Extract the [X, Y] coordinate from the center of the cell holding the provided text.  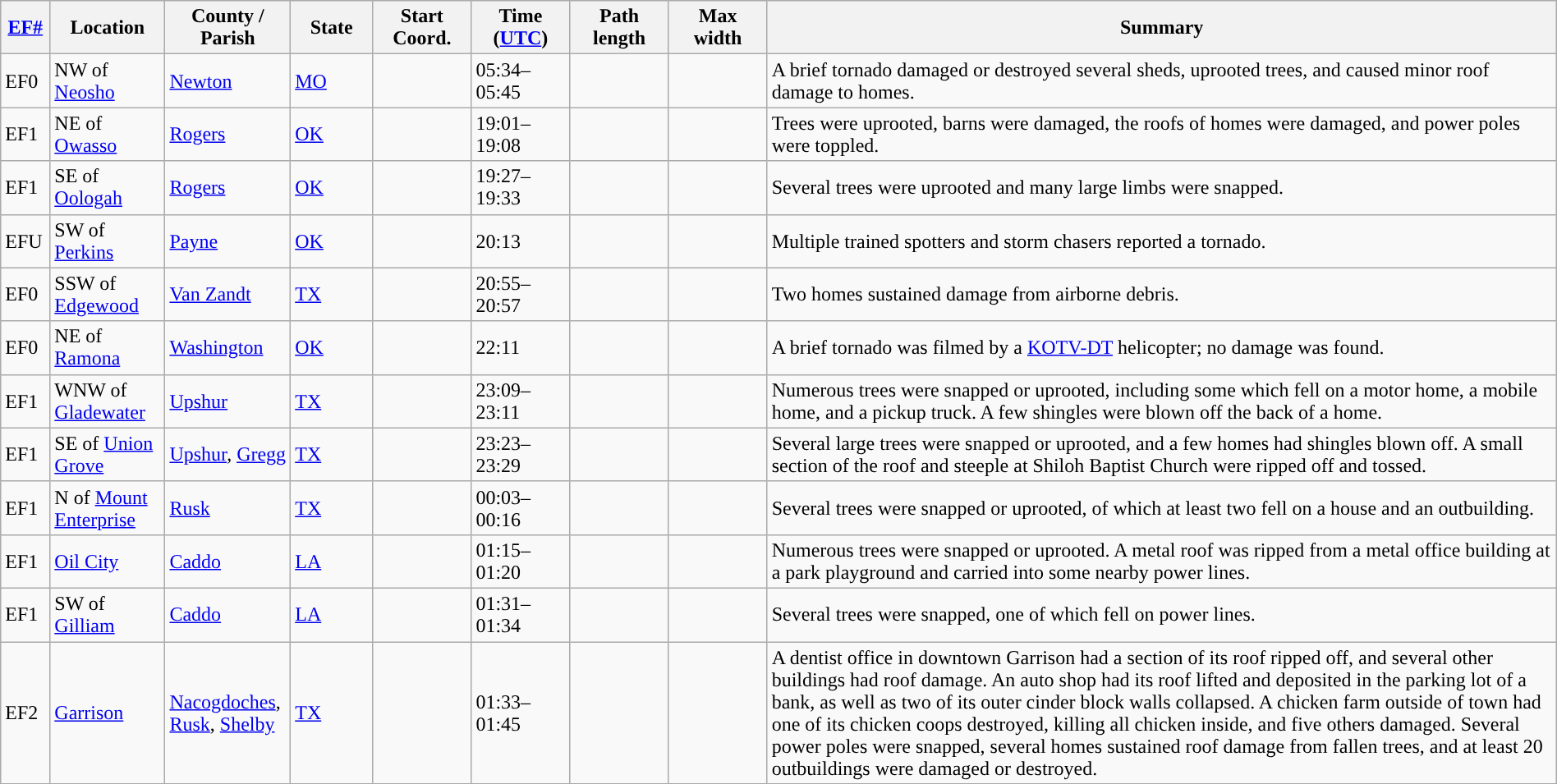
Location [108, 28]
EF# [25, 28]
A brief tornado damaged or destroyed several sheds, uprooted trees, and caused minor roof damage to homes. [1161, 80]
Max width [718, 28]
00:03–00:16 [521, 507]
County / Parish [228, 28]
NW of Neosho [108, 80]
01:33–01:45 [521, 713]
SE of Union Grove [108, 455]
WNW of Gladewater [108, 401]
05:34–05:45 [521, 80]
SW of Perkins [108, 241]
Garrison [108, 713]
22:11 [521, 348]
Several trees were snapped, one of which fell on power lines. [1161, 614]
Multiple trained spotters and storm chasers reported a tornado. [1161, 241]
EF2 [25, 713]
Summary [1161, 28]
Path length [619, 28]
19:01–19:08 [521, 135]
Upshur, Gregg [228, 455]
Washington [228, 348]
State [332, 28]
Newton [228, 80]
N of Mount Enterprise [108, 507]
19:27–19:33 [521, 187]
20:13 [521, 241]
NE of Owasso [108, 135]
NE of Ramona [108, 348]
SE of Oologah [108, 187]
01:31–01:34 [521, 614]
Upshur [228, 401]
23:23–23:29 [521, 455]
Trees were uprooted, barns were damaged, the roofs of homes were damaged, and power poles were toppled. [1161, 135]
SSW of Edgewood [108, 294]
Time (UTC) [521, 28]
A brief tornado was filmed by a KOTV-DT helicopter; no damage was found. [1161, 348]
Rusk [228, 507]
Start Coord. [422, 28]
Oil City [108, 562]
Van Zandt [228, 294]
Several trees were snapped or uprooted, of which at least two fell on a house and an outbuilding. [1161, 507]
23:09–23:11 [521, 401]
MO [332, 80]
SW of Gilliam [108, 614]
01:15–01:20 [521, 562]
Several trees were uprooted and many large limbs were snapped. [1161, 187]
EFU [25, 241]
20:55–20:57 [521, 294]
Two homes sustained damage from airborne debris. [1161, 294]
Nacogdoches, Rusk, Shelby [228, 713]
Payne [228, 241]
